Return the (x, y) coordinate for the center point of the cell that contains the specified text.  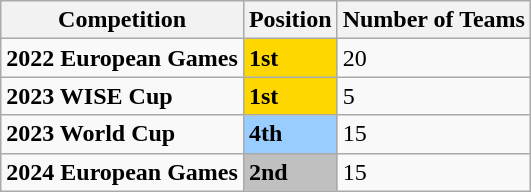
Competition (122, 20)
2023 World Cup (122, 134)
20 (434, 58)
2023 WISE Cup (122, 96)
Position (290, 20)
4th (290, 134)
2022 European Games (122, 58)
5 (434, 96)
Number of Teams (434, 20)
2nd (290, 172)
2024 European Games (122, 172)
